Determine the (X, Y) coordinate at the center of the cell enclosing the given text.  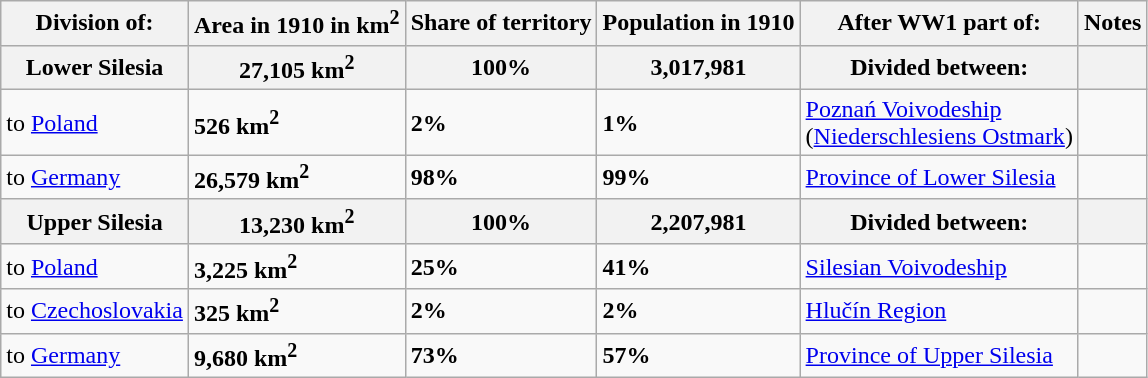
26,579 km2 (296, 178)
98% (501, 178)
25% (501, 266)
After WW1 part of: (939, 24)
99% (698, 178)
Notes (1112, 24)
9,680 km2 (296, 356)
Lower Silesia (95, 68)
27,105 km2 (296, 68)
41% (698, 266)
3,225 km2 (296, 266)
Share of territory (501, 24)
1% (698, 122)
Area in 1910 in km2 (296, 24)
Division of: (95, 24)
Upper Silesia (95, 222)
325 km2 (296, 312)
to Czechoslovakia (95, 312)
Province of Upper Silesia (939, 356)
3,017,981 (698, 68)
2,207,981 (698, 222)
Population in 1910 (698, 24)
Hlučín Region (939, 312)
Poznań Voivodeship(Niederschlesiens Ostmark) (939, 122)
13,230 km2 (296, 222)
Province of Lower Silesia (939, 178)
73% (501, 356)
57% (698, 356)
Silesian Voivodeship (939, 266)
526 km2 (296, 122)
